For the text-containing cell, return its midpoint in (X, Y) coordinate format. 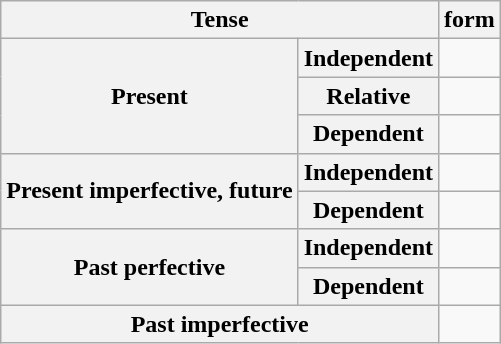
Past imperfective (220, 324)
Relative (368, 96)
Present imperfective, future (150, 191)
Tense (220, 20)
Past perfective (150, 267)
form (470, 20)
Present (150, 96)
